Capture the cell that displays the provided text and extract its (X, Y) central coordinate. 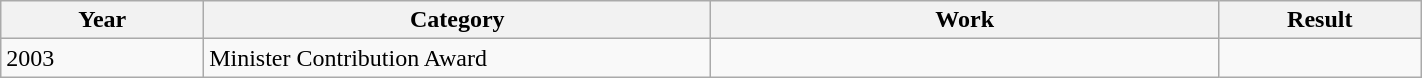
Minister Contribution Award (458, 58)
2003 (102, 58)
Result (1320, 20)
Category (458, 20)
Year (102, 20)
Work (964, 20)
